Capture the cell that displays the provided text and extract its (x, y) central coordinate. 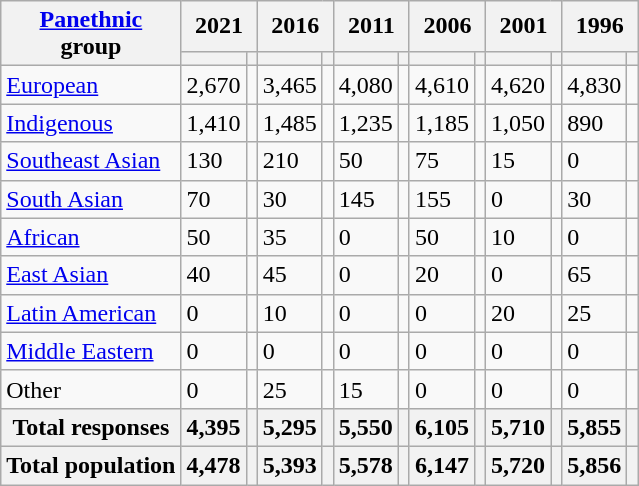
Latin American (91, 313)
5,578 (366, 465)
1,050 (518, 123)
4,080 (366, 85)
5,855 (594, 427)
5,393 (290, 465)
Indigenous (91, 123)
65 (594, 275)
1996 (600, 26)
145 (366, 199)
South Asian (91, 199)
2011 (371, 26)
Total population (91, 465)
2021 (219, 26)
African (91, 237)
4,395 (214, 427)
2001 (524, 26)
1,410 (214, 123)
6,147 (442, 465)
130 (214, 161)
5,710 (518, 427)
1,235 (366, 123)
35 (290, 237)
3,465 (290, 85)
4,620 (518, 85)
1,485 (290, 123)
5,856 (594, 465)
5,295 (290, 427)
European (91, 85)
Other (91, 389)
155 (442, 199)
Total responses (91, 427)
70 (214, 199)
5,720 (518, 465)
Middle Eastern (91, 351)
5,550 (366, 427)
6,105 (442, 427)
1,185 (442, 123)
890 (594, 123)
210 (290, 161)
4,610 (442, 85)
Panethnicgroup (91, 34)
Southeast Asian (91, 161)
2,670 (214, 85)
East Asian (91, 275)
40 (214, 275)
45 (290, 275)
4,478 (214, 465)
4,830 (594, 85)
75 (442, 161)
2016 (295, 26)
2006 (447, 26)
